Determine the [x, y] coordinate at the center of the cell enclosing the given text.  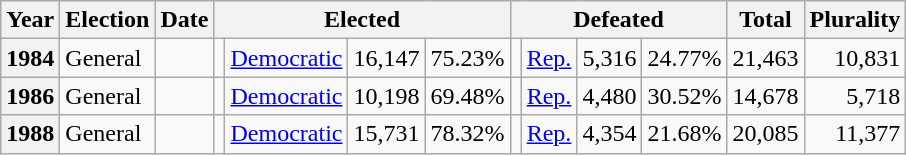
75.23% [468, 58]
30.52% [684, 96]
4,354 [610, 134]
Date [184, 20]
5,718 [855, 96]
10,831 [855, 58]
Plurality [855, 20]
Elected [362, 20]
Defeated [618, 20]
69.48% [468, 96]
Election [108, 20]
1986 [30, 96]
Total [766, 20]
20,085 [766, 134]
16,147 [386, 58]
11,377 [855, 134]
14,678 [766, 96]
24.77% [684, 58]
21.68% [684, 134]
1984 [30, 58]
Year [30, 20]
21,463 [766, 58]
78.32% [468, 134]
10,198 [386, 96]
5,316 [610, 58]
1988 [30, 134]
15,731 [386, 134]
4,480 [610, 96]
